Search for the cell housing the specified text and yield its [x, y] center coordinate. 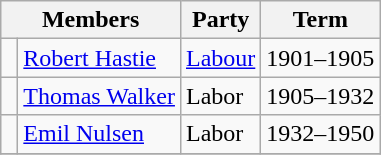
Robert Hastie [100, 58]
1932–1950 [320, 134]
Labour [220, 58]
1905–1932 [320, 96]
Members [91, 20]
Thomas Walker [100, 96]
Term [320, 20]
Party [220, 20]
1901–1905 [320, 58]
Emil Nulsen [100, 134]
